Capture the cell that displays the provided text and extract its (X, Y) central coordinate. 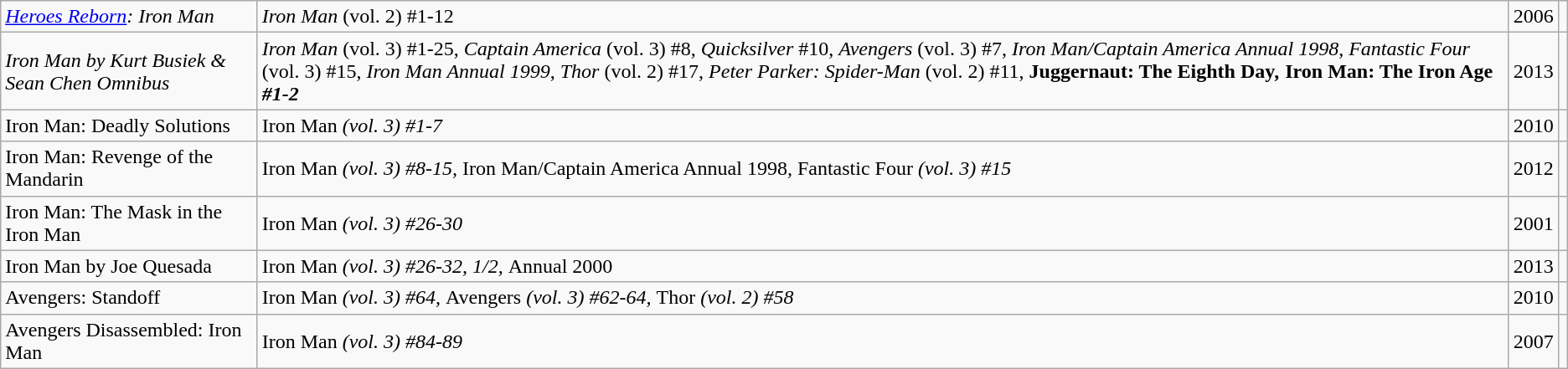
Iron Man (vol. 3) #84-89 (883, 341)
2012 (1533, 169)
Heroes Reborn: Iron Man (129, 17)
Iron Man (vol. 3) #8-15, Iron Man/Captain America Annual 1998, Fantastic Four (vol. 3) #15 (883, 169)
Iron Man (vol. 3) #64, Avengers (vol. 3) #62-64, Thor (vol. 2) #58 (883, 298)
Iron Man (vol. 3) #1-7 (883, 126)
2006 (1533, 17)
2007 (1533, 341)
Iron Man by Joe Quesada (129, 266)
Avengers: Standoff (129, 298)
Iron Man by Kurt Busiek & Sean Chen Omnibus (129, 71)
Iron Man (vol. 2) #1-12 (883, 17)
Iron Man: Revenge of the Mandarin (129, 169)
Iron Man: The Mask in the Iron Man (129, 223)
Iron Man: Deadly Solutions (129, 126)
Iron Man (vol. 3) #26-32, 1/2, Annual 2000 (883, 266)
2001 (1533, 223)
Iron Man (vol. 3) #26-30 (883, 223)
Avengers Disassembled: Iron Man (129, 341)
